For the text-containing cell, return its midpoint in (X, Y) coordinate format. 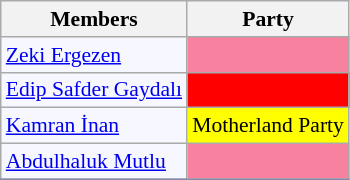
Zeki Ergezen (94, 55)
Kamran İnan (94, 126)
Edip Safder Gaydalı (94, 90)
Abdulhaluk Mutlu (94, 162)
Party (268, 19)
Members (94, 19)
Motherland Party (268, 126)
